Return the [X, Y] coordinate for the center point of the cell that contains the specified text.  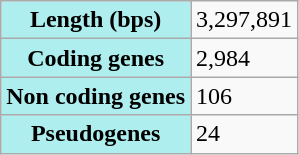
Pseudogenes [96, 134]
Coding genes [96, 58]
106 [244, 96]
Non coding genes [96, 96]
Length (bps) [96, 20]
24 [244, 134]
3,297,891 [244, 20]
2,984 [244, 58]
